From the cell containing the given text, extract its center point as [X, Y] coordinate. 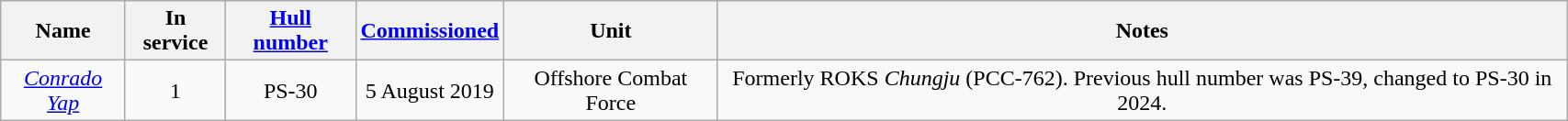
Commissioned [430, 31]
In service [175, 31]
Conrado Yap [63, 90]
Unit [611, 31]
Offshore Combat Force [611, 90]
5 August 2019 [430, 90]
Name [63, 31]
1 [175, 90]
Notes [1143, 31]
Formerly ROKS Chungju (PCC-762). Previous hull number was PS-39, changed to PS-30 in 2024. [1143, 90]
PS-30 [290, 90]
Hull number [290, 31]
